Return [X, Y] of the center of cell containing provided text 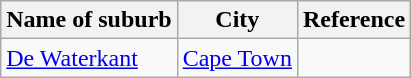
City [237, 20]
Reference [354, 20]
Name of suburb [89, 20]
De Waterkant [89, 58]
Cape Town [237, 58]
